For the text-containing cell, return its midpoint in (X, Y) coordinate format. 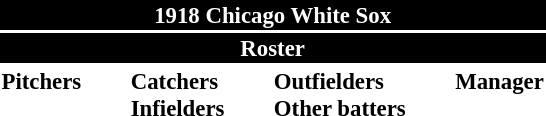
Roster (272, 48)
1918 Chicago White Sox (272, 15)
